Find where the given text appears and provide that cell's center as [X, Y] coordinate. 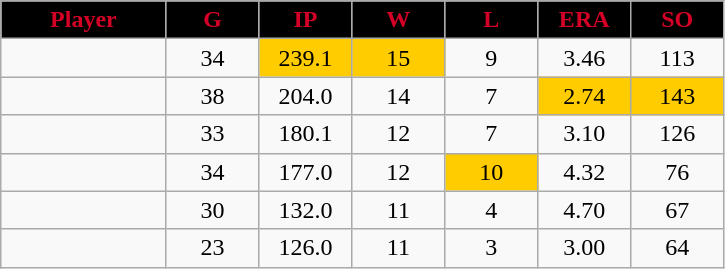
3.00 [584, 248]
9 [492, 58]
177.0 [306, 172]
3.46 [584, 58]
SO [678, 20]
204.0 [306, 96]
IP [306, 20]
2.74 [584, 96]
Player [84, 20]
143 [678, 96]
33 [212, 134]
76 [678, 172]
4.32 [584, 172]
15 [398, 58]
239.1 [306, 58]
132.0 [306, 210]
L [492, 20]
10 [492, 172]
67 [678, 210]
W [398, 20]
14 [398, 96]
3.10 [584, 134]
4 [492, 210]
180.1 [306, 134]
30 [212, 210]
126.0 [306, 248]
G [212, 20]
64 [678, 248]
4.70 [584, 210]
23 [212, 248]
113 [678, 58]
38 [212, 96]
3 [492, 248]
126 [678, 134]
ERA [584, 20]
